Find where the given text appears and provide that cell's center as [x, y] coordinate. 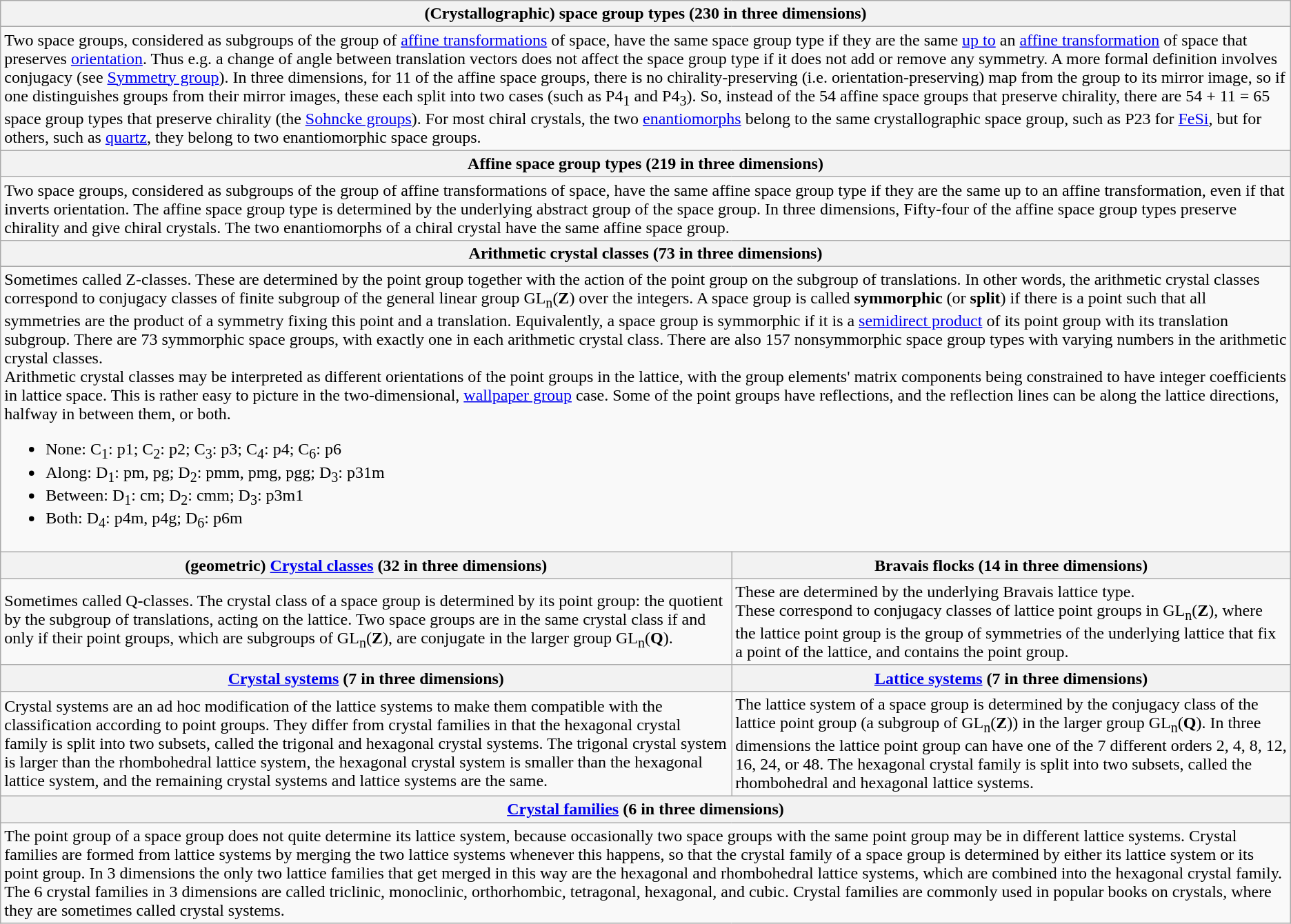
Crystal families (6 in three dimensions) [645, 810]
Affine space group types (219 in three dimensions) [645, 163]
Lattice systems (7 in three dimensions) [1011, 678]
Arithmetic crystal classes (73 in three dimensions) [645, 253]
(Crystallographic) space group types (230 in three dimensions) [645, 14]
Bravais flocks (14 in three dimensions) [1011, 565]
(geometric) Crystal classes (32 in three dimensions) [366, 565]
Crystal systems (7 in three dimensions) [366, 678]
